Search for the cell housing the specified text and yield its (X, Y) center coordinate. 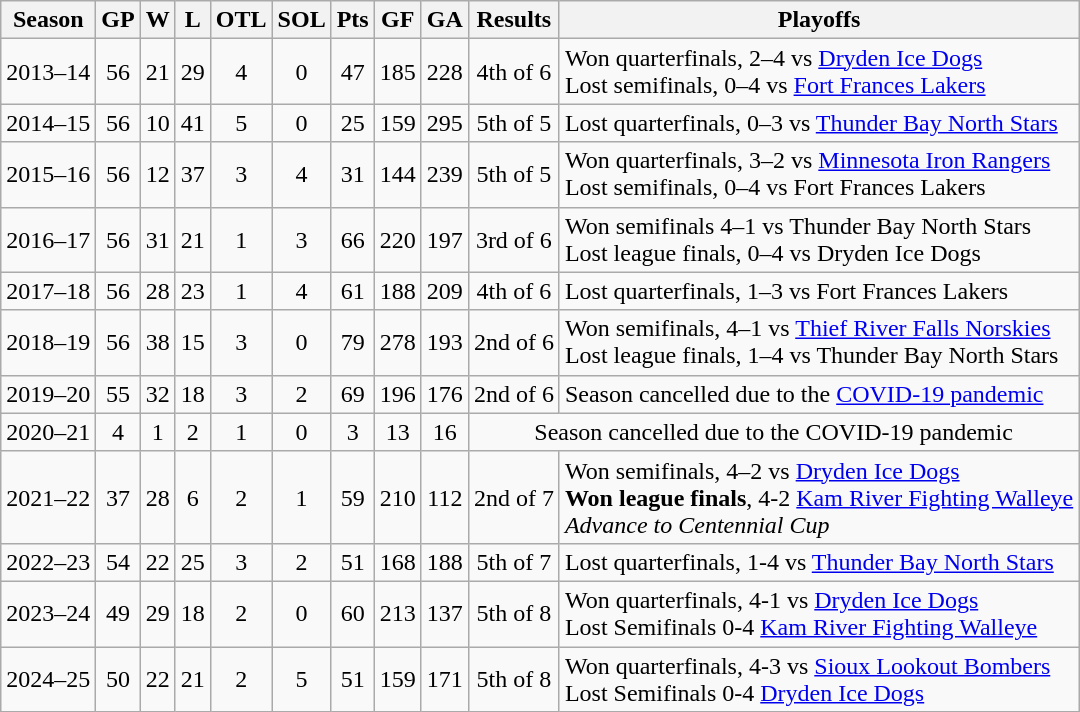
2021–22 (48, 497)
50 (118, 678)
Pts (352, 20)
16 (444, 432)
228 (444, 72)
60 (352, 614)
112 (444, 497)
2020–21 (48, 432)
Won quarterfinals, 2–4 vs Dryden Ice DogsLost semifinals, 0–4 vs Fort Frances Lakers (818, 72)
Lost quarterfinals, 1–3 vs Fort Frances Lakers (818, 291)
GF (398, 20)
Won semifinals, 4–1 vs Thief River Falls NorskiesLost league finals, 1–4 vs Thunder Bay North Stars (818, 342)
54 (118, 562)
Results (514, 20)
2013–14 (48, 72)
10 (158, 123)
Won quarterfinals, 4-3 vs Sioux Lookout BombersLost Semifinals 0-4 Dryden Ice Dogs (818, 678)
GP (118, 20)
137 (444, 614)
15 (192, 342)
GA (444, 20)
2019–20 (48, 394)
41 (192, 123)
5th of 7 (514, 562)
2022–23 (48, 562)
193 (444, 342)
79 (352, 342)
2024–25 (48, 678)
69 (352, 394)
295 (444, 123)
2015–16 (48, 174)
176 (444, 394)
171 (444, 678)
2016–17 (48, 240)
3rd of 6 (514, 240)
213 (398, 614)
66 (352, 240)
2023–24 (48, 614)
Lost quarterfinals, 0–3 vs Thunder Bay North Stars (818, 123)
2017–18 (48, 291)
Season (48, 20)
13 (398, 432)
49 (118, 614)
55 (118, 394)
23 (192, 291)
197 (444, 240)
278 (398, 342)
61 (352, 291)
220 (398, 240)
2014–15 (48, 123)
2nd of 7 (514, 497)
210 (398, 497)
59 (352, 497)
6 (192, 497)
2018–19 (48, 342)
OTL (241, 20)
Won quarterfinals, 3–2 vs Minnesota Iron RangersLost semifinals, 0–4 vs Fort Frances Lakers (818, 174)
32 (158, 394)
Won semifinals 4–1 vs Thunder Bay North StarsLost league finals, 0–4 vs Dryden Ice Dogs (818, 240)
L (192, 20)
196 (398, 394)
12 (158, 174)
209 (444, 291)
38 (158, 342)
Lost quarterfinals, 1-4 vs Thunder Bay North Stars (818, 562)
Playoffs (818, 20)
144 (398, 174)
239 (444, 174)
W (158, 20)
185 (398, 72)
Won semifinals, 4–2 vs Dryden Ice DogsWon league finals, 4-2 Kam River Fighting WalleyeAdvance to Centennial Cup (818, 497)
47 (352, 72)
168 (398, 562)
Won quarterfinals, 4-1 vs Dryden Ice DogsLost Semifinals 0-4 Kam River Fighting Walleye (818, 614)
SOL (302, 20)
